From the cell containing the given text, extract its center point as [x, y] coordinate. 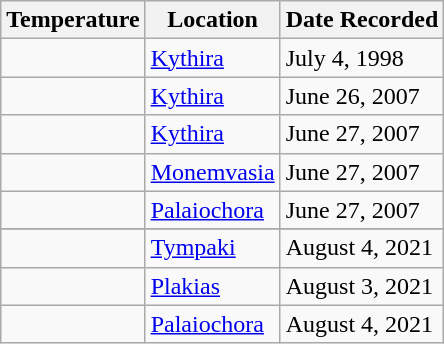
July 4, 1998 [362, 58]
Monemvasia [212, 172]
Plakias [212, 286]
Date Recorded [362, 20]
Location [212, 20]
August 3, 2021 [362, 286]
June 26, 2007 [362, 96]
Tympaki [212, 248]
Temperature [73, 20]
